Return [x, y] of the center of cell containing provided text 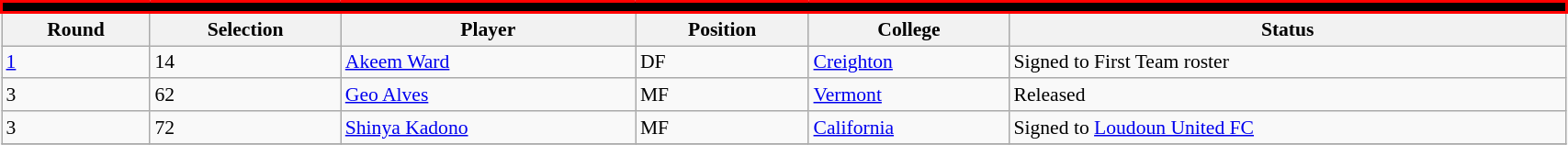
College [908, 29]
72 [244, 128]
Akeem Ward [489, 62]
Signed to Loudoun United FC [1287, 128]
Shinya Kadono [489, 128]
Creighton [908, 62]
Released [1287, 95]
Signed to First Team roster [1287, 62]
Position [722, 29]
Vermont [908, 95]
DF [722, 62]
62 [244, 95]
Round [76, 29]
14 [244, 62]
Geo Alves [489, 95]
1 [76, 62]
Selection [244, 29]
Status [1287, 29]
Player [489, 29]
California [908, 128]
